Identify which cell holds the provided text, then report its (x, y) central coordinate. 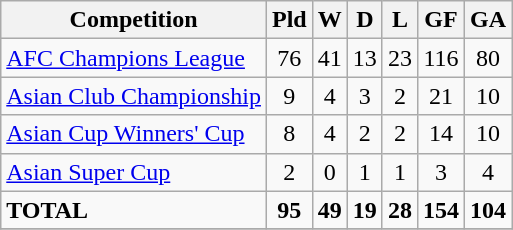
TOTAL (134, 210)
Asian Super Cup (134, 172)
W (330, 20)
14 (440, 134)
80 (488, 58)
AFC Champions League (134, 58)
GF (440, 20)
23 (400, 58)
GA (488, 20)
Asian Club Championship (134, 96)
76 (289, 58)
19 (364, 210)
Competition (134, 20)
28 (400, 210)
L (400, 20)
0 (330, 172)
D (364, 20)
9 (289, 96)
95 (289, 210)
8 (289, 134)
41 (330, 58)
49 (330, 210)
116 (440, 58)
21 (440, 96)
13 (364, 58)
Pld (289, 20)
154 (440, 210)
104 (488, 210)
Asian Cup Winners' Cup (134, 134)
